Detect which cell encompasses the target text, then output its (x, y) center coordinate. 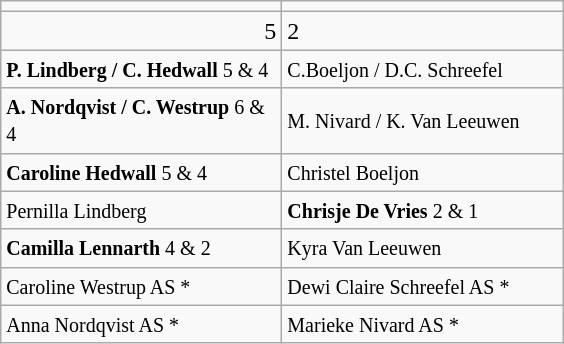
Caroline Westrup AS * (142, 286)
Dewi Claire Schreefel AS * (422, 286)
Kyra Van Leeuwen (422, 248)
Caroline Hedwall 5 & 4 (142, 172)
5 (142, 31)
C.Boeljon / D.C. Schreefel (422, 69)
A. Nordqvist / C. Westrup 6 & 4 (142, 120)
Camilla Lennarth 4 & 2 (142, 248)
M. Nivard / K. Van Leeuwen (422, 120)
P. Lindberg / C. Hedwall 5 & 4 (142, 69)
Marieke Nivard AS * (422, 324)
Christel Boeljon (422, 172)
Pernilla Lindberg (142, 210)
Anna Nordqvist AS * (142, 324)
Chrisje De Vries 2 & 1 (422, 210)
2 (422, 31)
